From the cell containing the given text, extract its center point as [x, y] coordinate. 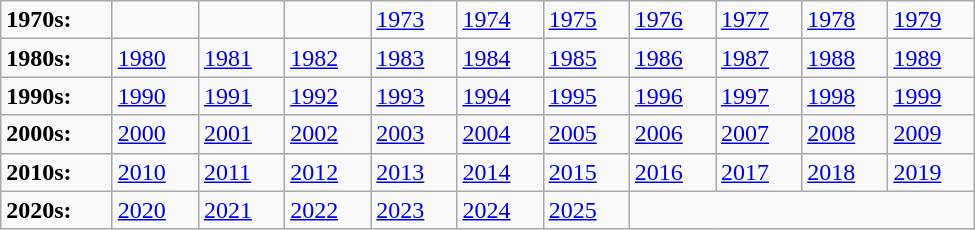
2020 [155, 210]
1977 [759, 20]
2012 [328, 172]
1983 [414, 58]
1978 [845, 20]
2007 [759, 134]
2023 [414, 210]
1976 [672, 20]
1982 [328, 58]
1990 [155, 96]
2003 [414, 134]
1993 [414, 96]
2019 [931, 172]
1999 [931, 96]
2014 [500, 172]
1991 [241, 96]
1986 [672, 58]
1994 [500, 96]
1987 [759, 58]
2013 [414, 172]
2018 [845, 172]
2000 [155, 134]
2024 [500, 210]
2009 [931, 134]
2022 [328, 210]
1984 [500, 58]
1979 [931, 20]
1973 [414, 20]
1970s: [56, 20]
2010s: [56, 172]
2011 [241, 172]
2001 [241, 134]
1997 [759, 96]
1992 [328, 96]
2025 [586, 210]
1988 [845, 58]
2005 [586, 134]
1995 [586, 96]
1990s: [56, 96]
1981 [241, 58]
1974 [500, 20]
2020s: [56, 210]
2010 [155, 172]
2008 [845, 134]
2002 [328, 134]
1998 [845, 96]
1980s: [56, 58]
2006 [672, 134]
2017 [759, 172]
1980 [155, 58]
1989 [931, 58]
1975 [586, 20]
2004 [500, 134]
2016 [672, 172]
2000s: [56, 134]
2015 [586, 172]
1985 [586, 58]
2021 [241, 210]
1996 [672, 96]
